For the text-containing cell, return its midpoint in (X, Y) coordinate format. 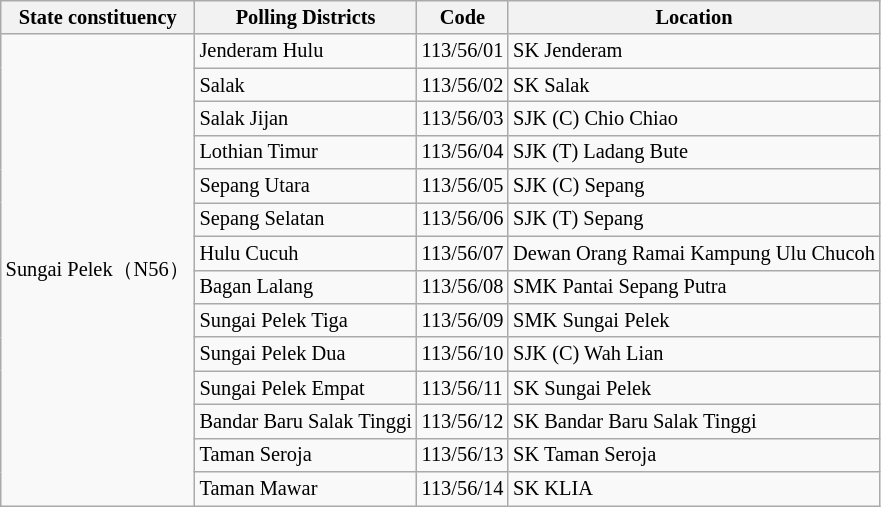
113/56/02 (463, 85)
113/56/05 (463, 186)
SMK Pantai Sepang Putra (694, 287)
SK Bandar Baru Salak Tinggi (694, 421)
Lothian Timur (306, 152)
113/56/06 (463, 219)
113/56/09 (463, 320)
Sungai Pelek Dua (306, 354)
SJK (C) Sepang (694, 186)
Dewan Orang Ramai Kampung Ulu Chucoh (694, 253)
SMK Sungai Pelek (694, 320)
Sepang Selatan (306, 219)
State constituency (98, 17)
SJK (T) Sepang (694, 219)
SJK (T) Ladang Bute (694, 152)
SK Taman Seroja (694, 455)
Sungai Pelek Empat (306, 388)
113/56/13 (463, 455)
SJK (C) Chio Chiao (694, 118)
Bandar Baru Salak Tinggi (306, 421)
113/56/12 (463, 421)
SK Jenderam (694, 51)
113/56/01 (463, 51)
113/56/08 (463, 287)
113/56/03 (463, 118)
113/56/14 (463, 489)
113/56/04 (463, 152)
Code (463, 17)
Taman Seroja (306, 455)
SK Sungai Pelek (694, 388)
SK Salak (694, 85)
Taman Mawar (306, 489)
113/56/07 (463, 253)
Salak (306, 85)
Sungai Pelek（N56） (98, 270)
Jenderam Hulu (306, 51)
Sepang Utara (306, 186)
Hulu Cucuh (306, 253)
SK KLIA (694, 489)
Salak Jijan (306, 118)
Polling Districts (306, 17)
Location (694, 17)
Sungai Pelek Tiga (306, 320)
SJK (C) Wah Lian (694, 354)
113/56/10 (463, 354)
113/56/11 (463, 388)
Bagan Lalang (306, 287)
